Provide the [x, y] coordinate of the cell's center where the given text is located.  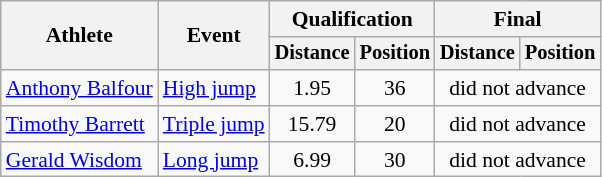
15.79 [312, 124]
20 [395, 124]
Anthony Balfour [80, 88]
Event [214, 36]
Timothy Barrett [80, 124]
36 [395, 88]
Final [518, 19]
Athlete [80, 36]
Qualification [352, 19]
Triple jump [214, 124]
1.95 [312, 88]
High jump [214, 88]
